From the cell containing the given text, extract its center point as (x, y) coordinate. 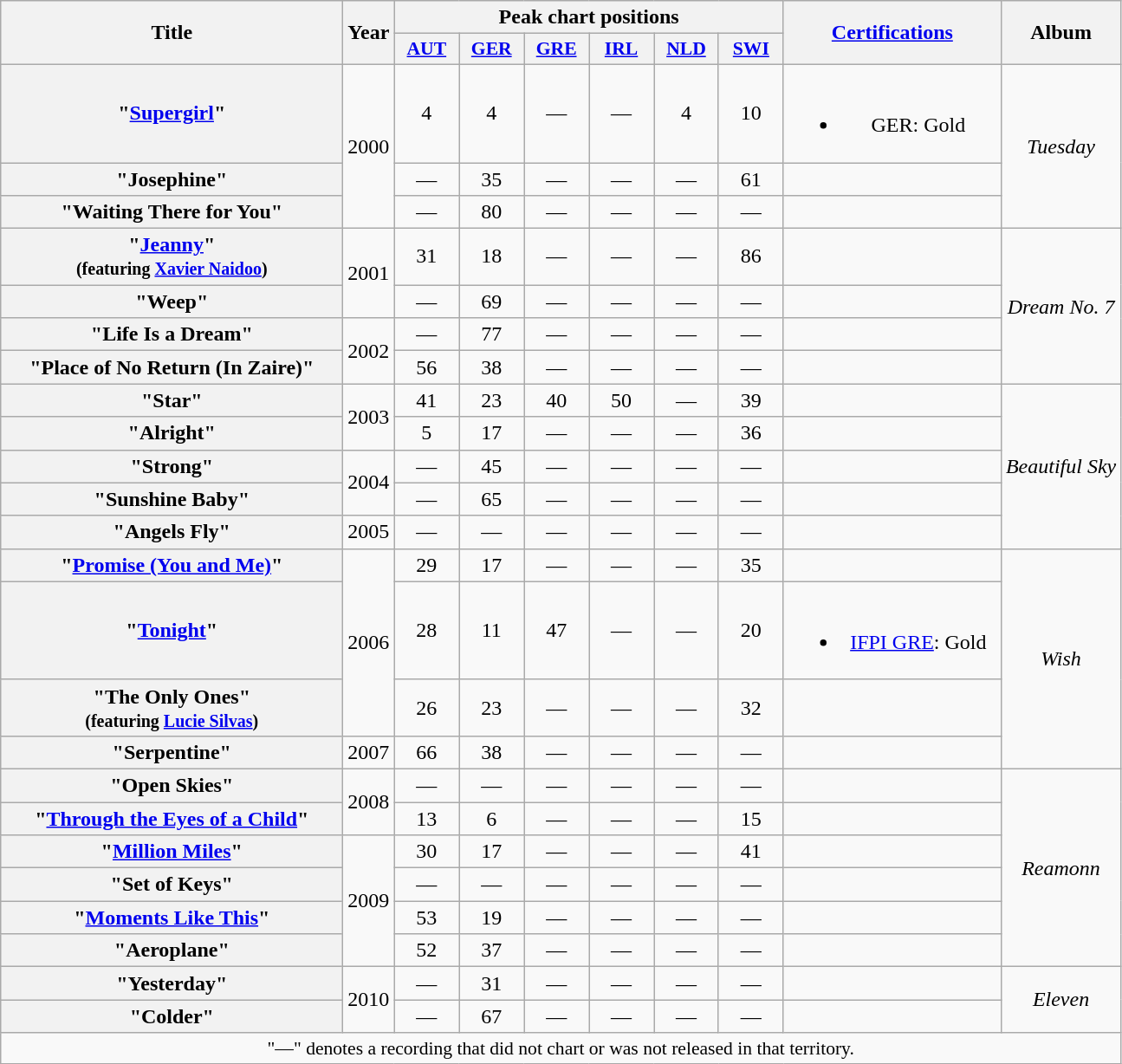
Album (1060, 33)
15 (750, 819)
47 (556, 631)
"Alright" (172, 433)
Beautiful Sky (1060, 466)
"Promise (You and Me)" (172, 565)
56 (426, 367)
66 (426, 752)
"Angels Fly" (172, 532)
"Million Miles" (172, 852)
Wish (1060, 659)
2008 (369, 801)
18 (492, 256)
AUT (426, 49)
29 (426, 565)
10 (750, 113)
"—" denotes a recording that did not chart or was not released in that territory. (561, 1048)
2007 (369, 752)
5 (426, 433)
40 (556, 400)
IFPI GRE: Gold (892, 631)
Peak chart positions (589, 17)
65 (492, 499)
36 (750, 433)
86 (750, 256)
"Josephine" (172, 179)
"Moments Like This" (172, 918)
"Jeanny"(featuring Xavier Naidoo) (172, 256)
Reamonn (1060, 867)
"Place of No Return (In Zaire)" (172, 367)
61 (750, 179)
"Strong" (172, 466)
69 (492, 302)
Dream No. 7 (1060, 307)
NLD (686, 49)
30 (426, 852)
2010 (369, 1000)
"Life Is a Dream" (172, 334)
32 (750, 707)
Tuesday (1060, 146)
20 (750, 631)
"Sunshine Baby" (172, 499)
"Tonight" (172, 631)
Year (369, 33)
67 (492, 1016)
GER: Gold (892, 113)
19 (492, 918)
Eleven (1060, 1000)
"Aeroplane" (172, 950)
2000 (369, 146)
"Supergirl" (172, 113)
"The Only Ones"(featuring Lucie Silvas) (172, 707)
39 (750, 400)
"Weep" (172, 302)
28 (426, 631)
"Serpentine" (172, 752)
53 (426, 918)
2002 (369, 351)
"Set of Keys" (172, 885)
2006 (369, 642)
77 (492, 334)
"Through the Eyes of a Child" (172, 819)
37 (492, 950)
6 (492, 819)
45 (492, 466)
SWI (750, 49)
2009 (369, 901)
"Waiting There for You" (172, 212)
2005 (369, 532)
26 (426, 707)
GER (492, 49)
13 (426, 819)
52 (426, 950)
80 (492, 212)
11 (492, 631)
50 (622, 400)
Certifications (892, 33)
2004 (369, 483)
"Open Skies" (172, 785)
2001 (369, 274)
"Yesterday" (172, 983)
Title (172, 33)
GRE (556, 49)
"Star" (172, 400)
"Colder" (172, 1016)
IRL (622, 49)
2003 (369, 417)
